Return [x, y] of the center of cell containing provided text 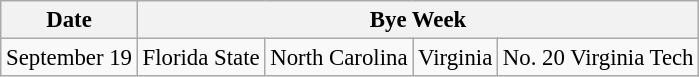
Bye Week [418, 20]
September 19 [69, 58]
Date [69, 20]
North Carolina [339, 58]
No. 20 Virginia Tech [598, 58]
Florida State [201, 58]
Virginia [456, 58]
